Output the (X, Y) coordinate of the center of the cell containing the given text.  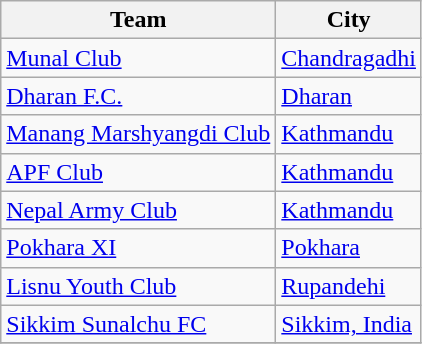
Nepal Army Club (138, 210)
Chandragadhi (349, 58)
Pokhara (349, 248)
City (349, 20)
Sikkim Sunalchu FC (138, 324)
APF Club (138, 172)
Team (138, 20)
Manang Marshyangdi Club (138, 134)
Munal Club (138, 58)
Pokhara XI (138, 248)
Sikkim, India (349, 324)
Dharan F.C. (138, 96)
Dharan (349, 96)
Lisnu Youth Club (138, 286)
Rupandehi (349, 286)
